Find where the given text appears and provide that cell's center as [X, Y] coordinate. 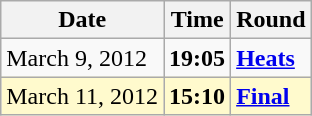
Time [198, 20]
March 9, 2012 [82, 58]
15:10 [198, 96]
Date [82, 20]
Round [271, 20]
March 11, 2012 [82, 96]
19:05 [198, 58]
Final [271, 96]
Heats [271, 58]
